Provide the [X, Y] coordinate of the cell's center where the given text is located.  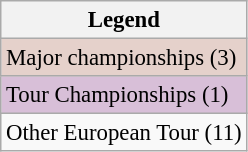
Legend [124, 20]
Other European Tour (11) [124, 133]
Major championships (3) [124, 58]
Tour Championships (1) [124, 95]
